Locate the cell with the specified text and output its [X, Y] center coordinate. 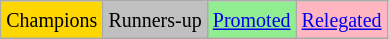
Promoted [252, 20]
Champions [52, 20]
Relegated [342, 20]
Runners-up [155, 20]
